Search for the cell housing the specified text and yield its (x, y) center coordinate. 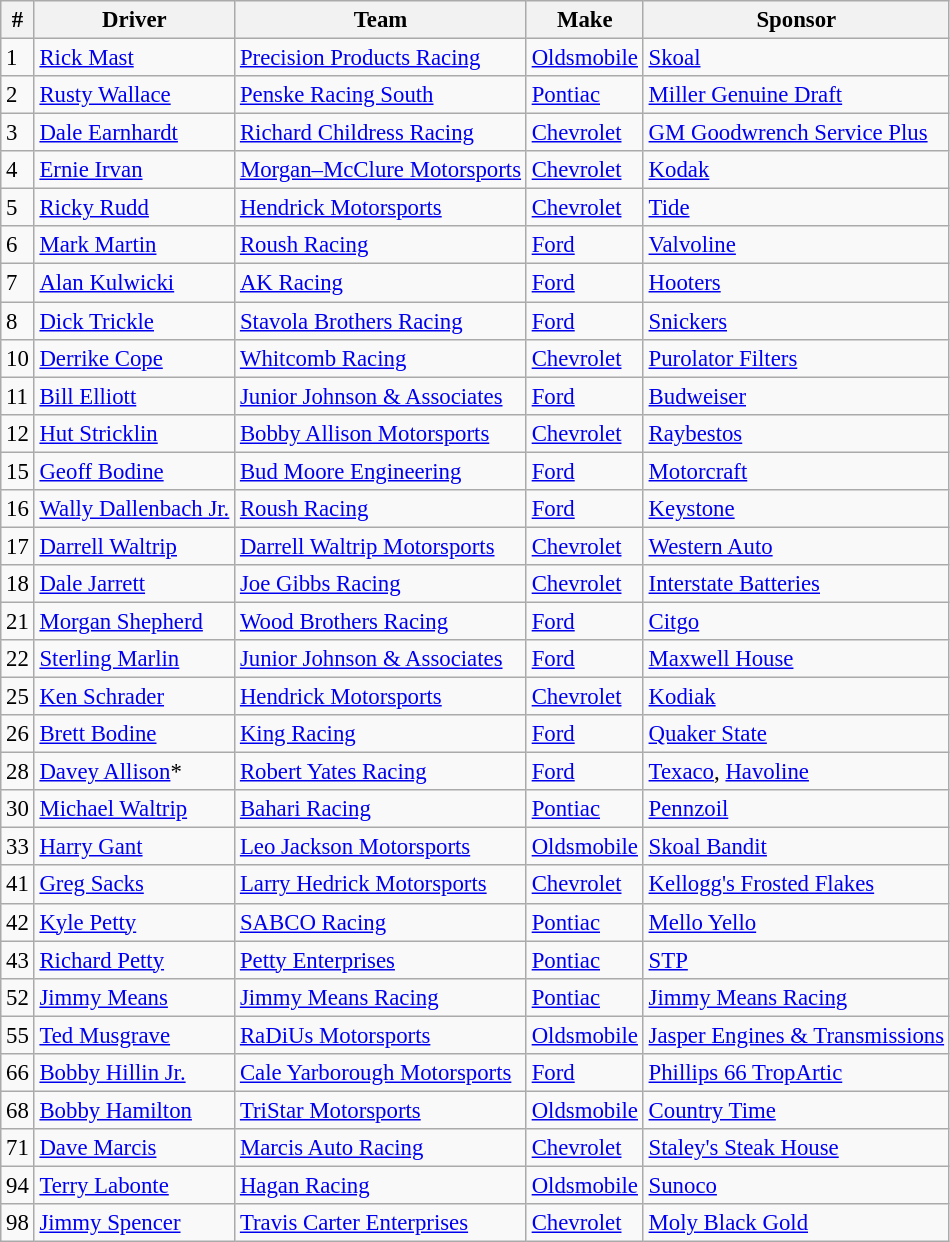
Phillips 66 TropArtic (796, 1073)
Country Time (796, 1110)
Team (381, 20)
Moly Black Gold (796, 1223)
Sunoco (796, 1185)
28 (18, 772)
Kellogg's Frosted Flakes (796, 885)
Wood Brothers Racing (381, 621)
GM Goodwrench Service Plus (796, 133)
Western Auto (796, 546)
Dale Earnhardt (134, 133)
66 (18, 1073)
Kodiak (796, 697)
Ricky Rudd (134, 208)
Motorcraft (796, 471)
Pennzoil (796, 809)
STP (796, 960)
Jimmy Spencer (134, 1223)
Bobby Allison Motorsports (381, 433)
Mark Martin (134, 245)
Valvoline (796, 245)
Geoff Bodine (134, 471)
Texaco, Havoline (796, 772)
Greg Sacks (134, 885)
Hut Stricklin (134, 433)
Mello Yello (796, 922)
Dale Jarrett (134, 584)
Quaker State (796, 734)
Derrike Cope (134, 358)
15 (18, 471)
26 (18, 734)
Bobby Hillin Jr. (134, 1073)
Budweiser (796, 396)
Darrell Waltrip Motorsports (381, 546)
Hooters (796, 283)
30 (18, 809)
Ted Musgrave (134, 1035)
Sponsor (796, 20)
5 (18, 208)
17 (18, 546)
25 (18, 697)
11 (18, 396)
Robert Yates Racing (381, 772)
Hagan Racing (381, 1185)
18 (18, 584)
Terry Labonte (134, 1185)
Citgo (796, 621)
98 (18, 1223)
Maxwell House (796, 659)
Miller Genuine Draft (796, 95)
Darrell Waltrip (134, 546)
Davey Allison* (134, 772)
Purolator Filters (796, 358)
Cale Yarborough Motorsports (381, 1073)
Whitcomb Racing (381, 358)
TriStar Motorsports (381, 1110)
Sterling Marlin (134, 659)
Dick Trickle (134, 321)
Morgan Shepherd (134, 621)
Ken Schrader (134, 697)
12 (18, 433)
Skoal Bandit (796, 847)
Jasper Engines & Transmissions (796, 1035)
Precision Products Racing (381, 58)
Rick Mast (134, 58)
94 (18, 1185)
41 (18, 885)
71 (18, 1148)
Bahari Racing (381, 809)
Travis Carter Enterprises (381, 1223)
SABCO Racing (381, 922)
16 (18, 509)
Harry Gant (134, 847)
Snickers (796, 321)
Rusty Wallace (134, 95)
42 (18, 922)
Alan Kulwicki (134, 283)
Bobby Hamilton (134, 1110)
Richard Childress Racing (381, 133)
Staley's Steak House (796, 1148)
52 (18, 997)
3 (18, 133)
Skoal (796, 58)
10 (18, 358)
Ernie Irvan (134, 170)
Michael Waltrip (134, 809)
4 (18, 170)
55 (18, 1035)
# (18, 20)
King Racing (381, 734)
Kyle Petty (134, 922)
33 (18, 847)
Kodak (796, 170)
Larry Hedrick Motorsports (381, 885)
68 (18, 1110)
Stavola Brothers Racing (381, 321)
Petty Enterprises (381, 960)
Tide (796, 208)
Wally Dallenbach Jr. (134, 509)
43 (18, 960)
8 (18, 321)
Jimmy Means (134, 997)
Marcis Auto Racing (381, 1148)
Brett Bodine (134, 734)
Bud Moore Engineering (381, 471)
Driver (134, 20)
6 (18, 245)
7 (18, 283)
Joe Gibbs Racing (381, 584)
Bill Elliott (134, 396)
21 (18, 621)
Interstate Batteries (796, 584)
1 (18, 58)
22 (18, 659)
Richard Petty (134, 960)
Leo Jackson Motorsports (381, 847)
Raybestos (796, 433)
2 (18, 95)
Keystone (796, 509)
AK Racing (381, 283)
Dave Marcis (134, 1148)
RaDiUs Motorsports (381, 1035)
Make (584, 20)
Penske Racing South (381, 95)
Morgan–McClure Motorsports (381, 170)
